Scan for the cell matching the given text and deliver its (X, Y) coordinate at center. 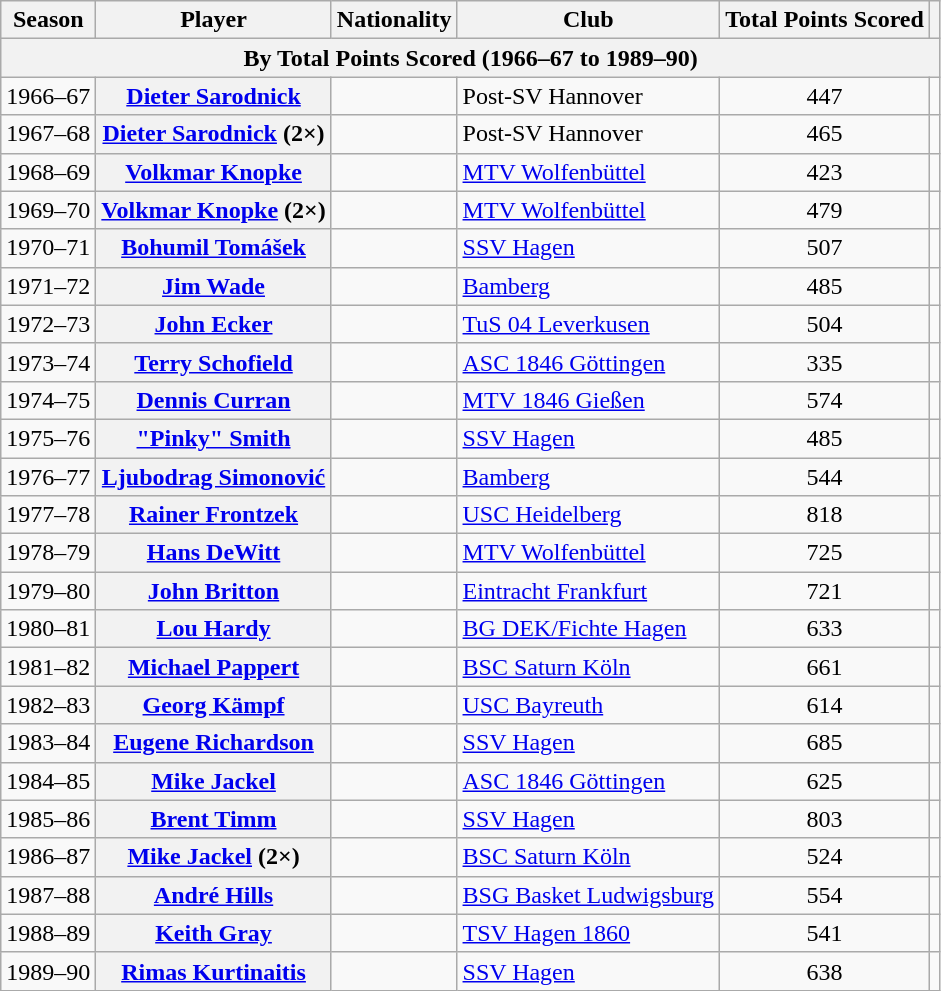
John Ecker (214, 324)
Mike Jackel (2×) (214, 857)
Mike Jackel (214, 781)
423 (825, 172)
Dennis Curran (214, 400)
447 (825, 96)
504 (825, 324)
1986–87 (48, 857)
Volkmar Knopke (2×) (214, 210)
574 (825, 400)
1987–88 (48, 895)
Dieter Sarodnick (2×) (214, 134)
725 (825, 553)
1975–76 (48, 438)
BG DEK/Fichte Hagen (588, 629)
1981–82 (48, 667)
1982–83 (48, 705)
1971–72 (48, 286)
Dieter Sarodnick (214, 96)
"Pinky" Smith (214, 438)
1976–77 (48, 477)
1972–73 (48, 324)
Brent Timm (214, 819)
Hans DeWitt (214, 553)
524 (825, 857)
Nationality (394, 20)
Michael Pappert (214, 667)
1984–85 (48, 781)
Lou Hardy (214, 629)
1980–81 (48, 629)
1989–90 (48, 971)
MTV 1846 Gießen (588, 400)
1970–71 (48, 248)
541 (825, 933)
1977–78 (48, 515)
Jim Wade (214, 286)
721 (825, 591)
1983–84 (48, 743)
Club (588, 20)
465 (825, 134)
1985–86 (48, 819)
Eugene Richardson (214, 743)
1979–80 (48, 591)
661 (825, 667)
1967–68 (48, 134)
Bohumil Tomášek (214, 248)
638 (825, 971)
625 (825, 781)
Keith Gray (214, 933)
USC Bayreuth (588, 705)
1969–70 (48, 210)
TuS 04 Leverkusen (588, 324)
Rimas Kurtinaitis (214, 971)
Player (214, 20)
633 (825, 629)
Volkmar Knopke (214, 172)
614 (825, 705)
507 (825, 248)
1968–69 (48, 172)
By Total Points Scored (1966–67 to 1989–90) (471, 58)
Terry Schofield (214, 362)
818 (825, 515)
1978–79 (48, 553)
Season (48, 20)
544 (825, 477)
803 (825, 819)
Ljubodrag Simonović (214, 477)
Eintracht Frankfurt (588, 591)
John Britton (214, 591)
479 (825, 210)
Rainer Frontzek (214, 515)
335 (825, 362)
1988–89 (48, 933)
1966–67 (48, 96)
1974–75 (48, 400)
TSV Hagen 1860 (588, 933)
685 (825, 743)
André Hills (214, 895)
Total Points Scored (825, 20)
USC Heidelberg (588, 515)
Georg Kämpf (214, 705)
1973–74 (48, 362)
BSG Basket Ludwigsburg (588, 895)
554 (825, 895)
